Output the (x, y) coordinate of the center of the cell containing the given text.  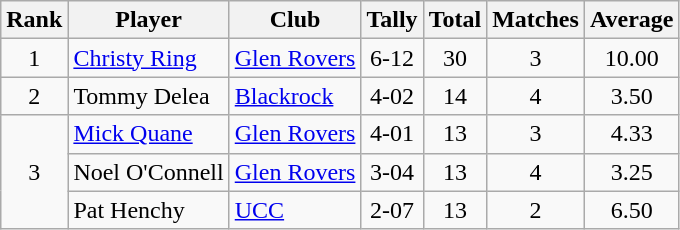
Average (632, 20)
UCC (295, 210)
4.33 (632, 134)
Total (455, 20)
Tally (392, 20)
Player (148, 20)
3.50 (632, 96)
Pat Henchy (148, 210)
2-07 (392, 210)
30 (455, 58)
Blackrock (295, 96)
4-01 (392, 134)
Tommy Delea (148, 96)
4-02 (392, 96)
Christy Ring (148, 58)
3.25 (632, 172)
Matches (536, 20)
6-12 (392, 58)
Club (295, 20)
14 (455, 96)
Noel O'Connell (148, 172)
6.50 (632, 210)
Mick Quane (148, 134)
1 (34, 58)
3-04 (392, 172)
Rank (34, 20)
10.00 (632, 58)
